Output the [X, Y] coordinate of the center of the cell containing the given text.  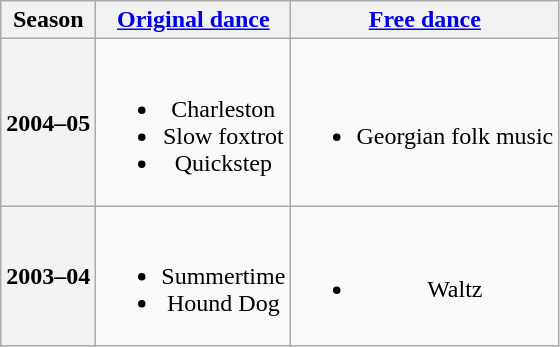
Original dance [194, 20]
Season [48, 20]
Summertime Hound Dog [194, 276]
2004–05 [48, 122]
Georgian folk music [425, 122]
2003–04 [48, 276]
Free dance [425, 20]
CharlestonSlow foxtrotQuickstep [194, 122]
Waltz [425, 276]
